Provide the (x, y) coordinate of the cell's center where the given text is located.  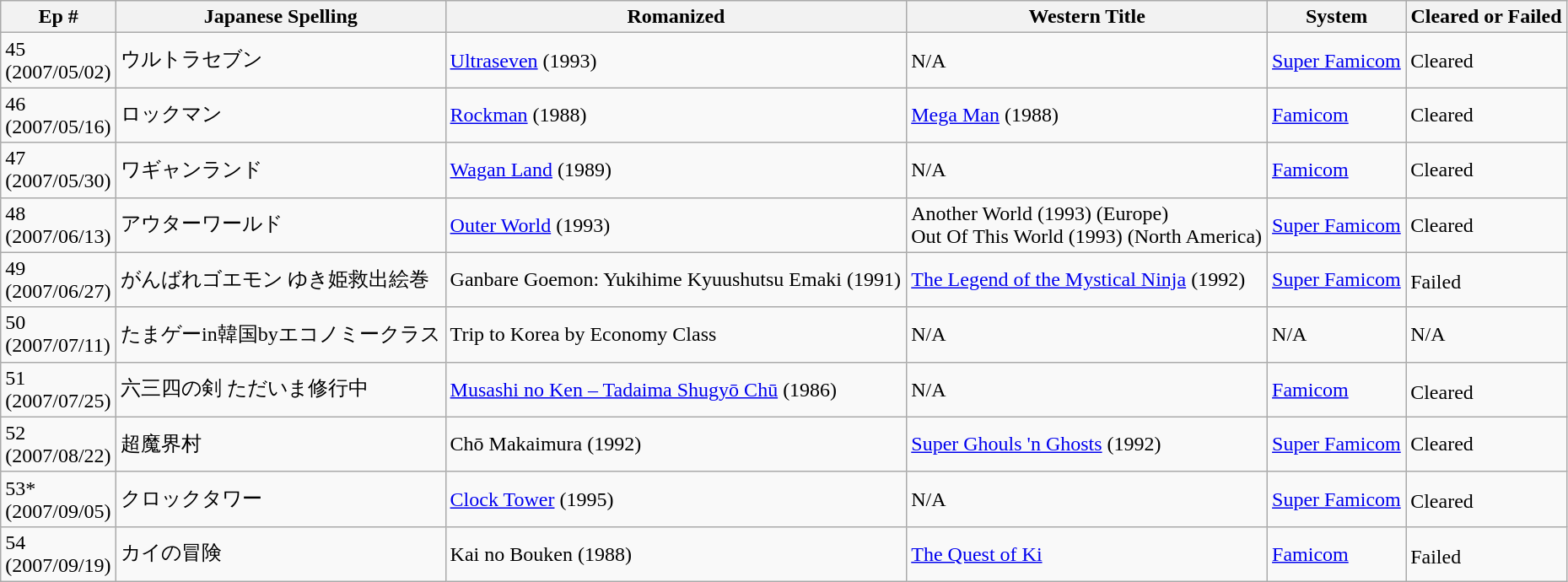
System (1337, 17)
Chō Makaimura (1992) (676, 444)
Romanized (676, 17)
超魔界村 (280, 444)
ワギャンランド (280, 170)
46(2007/05/16) (59, 115)
Clock Tower (1995) (676, 499)
Musashi no Ken – Tadaima Shugyō Chū (1986) (676, 390)
がんばれゴエモン ゆき姫救出絵巻 (280, 280)
Rockman (1988) (676, 115)
Ganbare Goemon: Yukihime Kyuushutsu Emaki (1991) (676, 280)
The Quest of Ki (1087, 553)
クロックタワー (280, 499)
カイの冒険 (280, 553)
48(2007/06/13) (59, 224)
Super Ghouls 'n Ghosts (1992) (1087, 444)
Outer World (1993) (676, 224)
Ultraseven (1993) (676, 61)
六三四の剣 ただいま修行中 (280, 390)
Western Title (1087, 17)
ウルトラセブン (280, 61)
たまゲーin韓国byエコノミークラス (280, 334)
Ep # (59, 17)
Cleared or Failed (1486, 17)
50(2007/07/11) (59, 334)
ロックマン (280, 115)
54(2007/09/19) (59, 553)
53*(2007/09/05) (59, 499)
45(2007/05/02) (59, 61)
Japanese Spelling (280, 17)
Kai no Bouken (1988) (676, 553)
51(2007/07/25) (59, 390)
アウターワールド (280, 224)
Another World (1993) (Europe)Out Of This World (1993) (North America) (1087, 224)
52(2007/08/22) (59, 444)
Trip to Korea by Economy Class (676, 334)
The Legend of the Mystical Ninja (1992) (1087, 280)
47(2007/05/30) (59, 170)
Mega Man (1988) (1087, 115)
Wagan Land (1989) (676, 170)
49(2007/06/27) (59, 280)
